From the cell containing the given text, extract its center point as [x, y] coordinate. 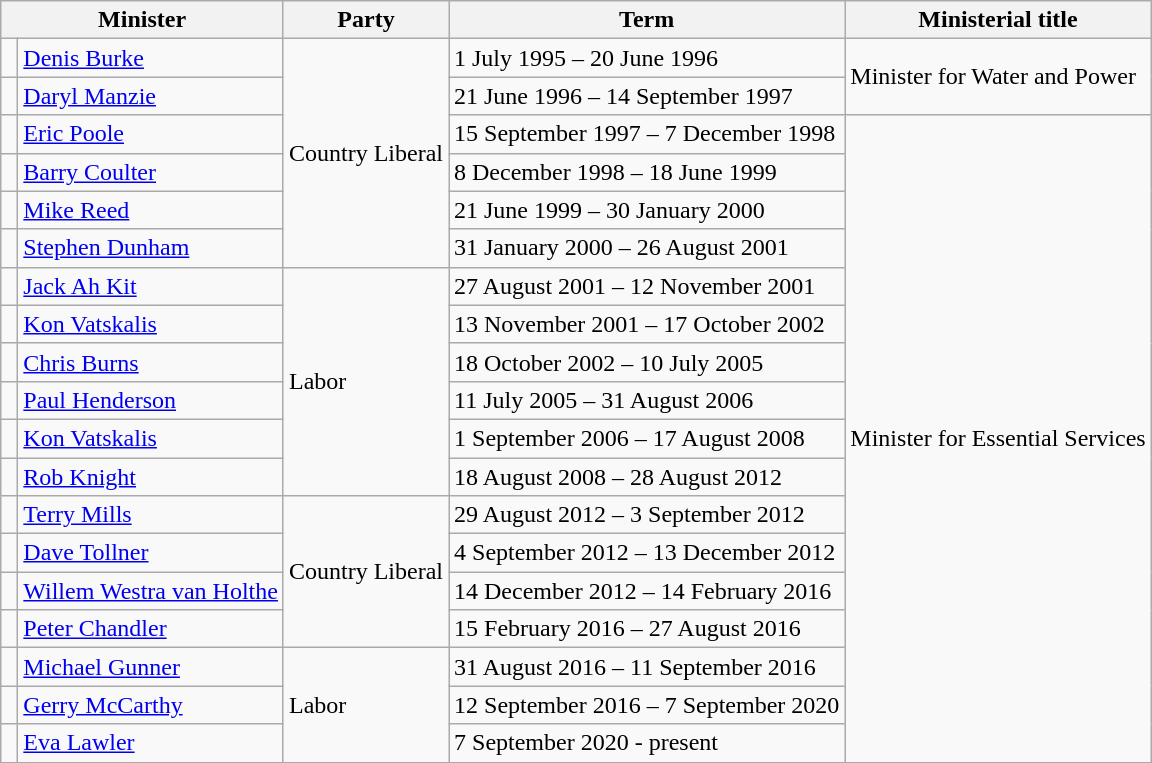
Stephen Dunham [151, 248]
Minister [142, 20]
Barry Coulter [151, 172]
Ministerial title [998, 20]
Term [646, 20]
1 July 1995 – 20 June 1996 [646, 58]
Mike Reed [151, 210]
Daryl Manzie [151, 96]
18 October 2002 – 10 July 2005 [646, 362]
15 February 2016 – 27 August 2016 [646, 629]
Gerry McCarthy [151, 705]
Party [366, 20]
Michael Gunner [151, 667]
15 September 1997 – 7 December 1998 [646, 134]
Willem Westra van Holthe [151, 591]
31 August 2016 – 11 September 2016 [646, 667]
1 September 2006 – 17 August 2008 [646, 438]
21 June 1996 – 14 September 1997 [646, 96]
Minister for Water and Power [998, 77]
29 August 2012 – 3 September 2012 [646, 515]
27 August 2001 – 12 November 2001 [646, 286]
12 September 2016 – 7 September 2020 [646, 705]
Rob Knight [151, 477]
Eric Poole [151, 134]
Minister for Essential Services [998, 438]
8 December 1998 – 18 June 1999 [646, 172]
18 August 2008 – 28 August 2012 [646, 477]
Chris Burns [151, 362]
7 September 2020 - present [646, 743]
31 January 2000 – 26 August 2001 [646, 248]
Terry Mills [151, 515]
4 September 2012 – 13 December 2012 [646, 553]
Jack Ah Kit [151, 286]
Dave Tollner [151, 553]
11 July 2005 – 31 August 2006 [646, 400]
21 June 1999 – 30 January 2000 [646, 210]
Denis Burke [151, 58]
13 November 2001 – 17 October 2002 [646, 324]
Paul Henderson [151, 400]
Peter Chandler [151, 629]
Eva Lawler [151, 743]
14 December 2012 – 14 February 2016 [646, 591]
